Determine the [X, Y] coordinate at the center of the cell enclosing the given text.  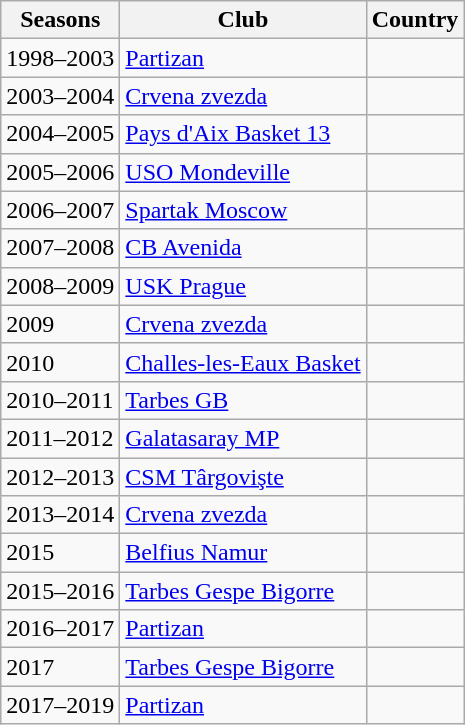
2010–2011 [60, 400]
Pays d'Aix Basket 13 [243, 134]
USO Mondeville [243, 172]
2011–2012 [60, 438]
Galatasaray MP [243, 438]
2005–2006 [60, 172]
Belfius Namur [243, 553]
Seasons [60, 20]
2010 [60, 362]
2016–2017 [60, 629]
2003–2004 [60, 96]
2015–2016 [60, 591]
2009 [60, 324]
2017 [60, 667]
Country [415, 20]
2015 [60, 553]
2017–2019 [60, 705]
CSM Târgovişte [243, 477]
Challes-les-Eaux Basket [243, 362]
1998–2003 [60, 58]
2013–2014 [60, 515]
Spartak Moscow [243, 210]
2012–2013 [60, 477]
2004–2005 [60, 134]
2006–2007 [60, 210]
2007–2008 [60, 248]
CB Avenida [243, 248]
USK Prague [243, 286]
Club [243, 20]
Tarbes GB [243, 400]
2008–2009 [60, 286]
